Provide the [X, Y] coordinate of the cell's center where the given text is located.  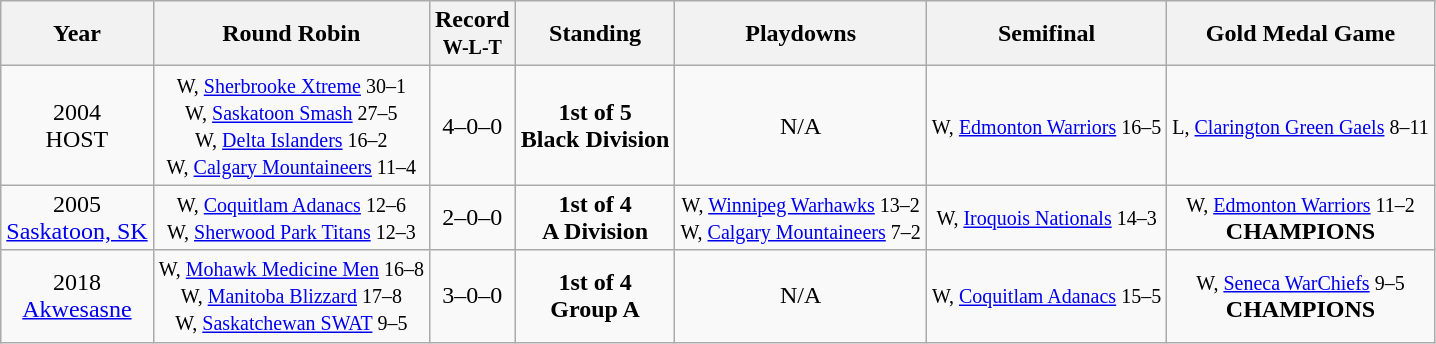
W, Coquitlam Adanacs 15–5 [1046, 296]
Round Robin [291, 34]
1st of 4A Division [595, 218]
L, Clarington Green Gaels 8–11 [1300, 126]
Year [77, 34]
RecordW-L-T [472, 34]
Playdowns [800, 34]
1st of 5Black Division [595, 126]
2–0–0 [472, 218]
3–0–0 [472, 296]
W, Winnipeg Warhawks 13–2W, Calgary Mountaineers 7–2 [800, 218]
Semifinal [1046, 34]
W, Iroquois Nationals 14–3 [1046, 218]
W, Mohawk Medicine Men 16–8W, Manitoba Blizzard 17–8W, Saskatchewan SWAT 9–5 [291, 296]
4–0–0 [472, 126]
2005Saskatoon, SK [77, 218]
Gold Medal Game [1300, 34]
W, Sherbrooke Xtreme 30–1W, Saskatoon Smash 27–5W, Delta Islanders 16–2W, Calgary Mountaineers 11–4 [291, 126]
W, Edmonton Warriors 11–2CHAMPIONS [1300, 218]
Standing [595, 34]
2018Akwesasne [77, 296]
W, Coquitlam Adanacs 12–6W, Sherwood Park Titans 12–3 [291, 218]
W, Edmonton Warriors 16–5 [1046, 126]
W, Seneca WarChiefs 9–5CHAMPIONS [1300, 296]
1st of 4Group A [595, 296]
2004HOST [77, 126]
